Determine the (X, Y) coordinate at the center of the cell enclosing the given text.  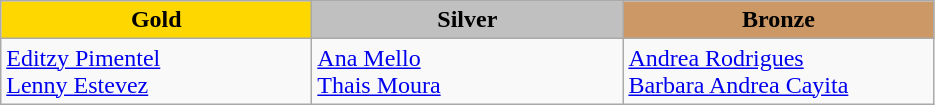
Bronze (778, 20)
Andrea RodriguesBarbara Andrea Cayita (778, 72)
Editzy PimentelLenny Estevez (156, 72)
Gold (156, 20)
Silver (468, 20)
Ana MelloThais Moura (468, 72)
